Search for the cell housing the specified text and yield its [x, y] center coordinate. 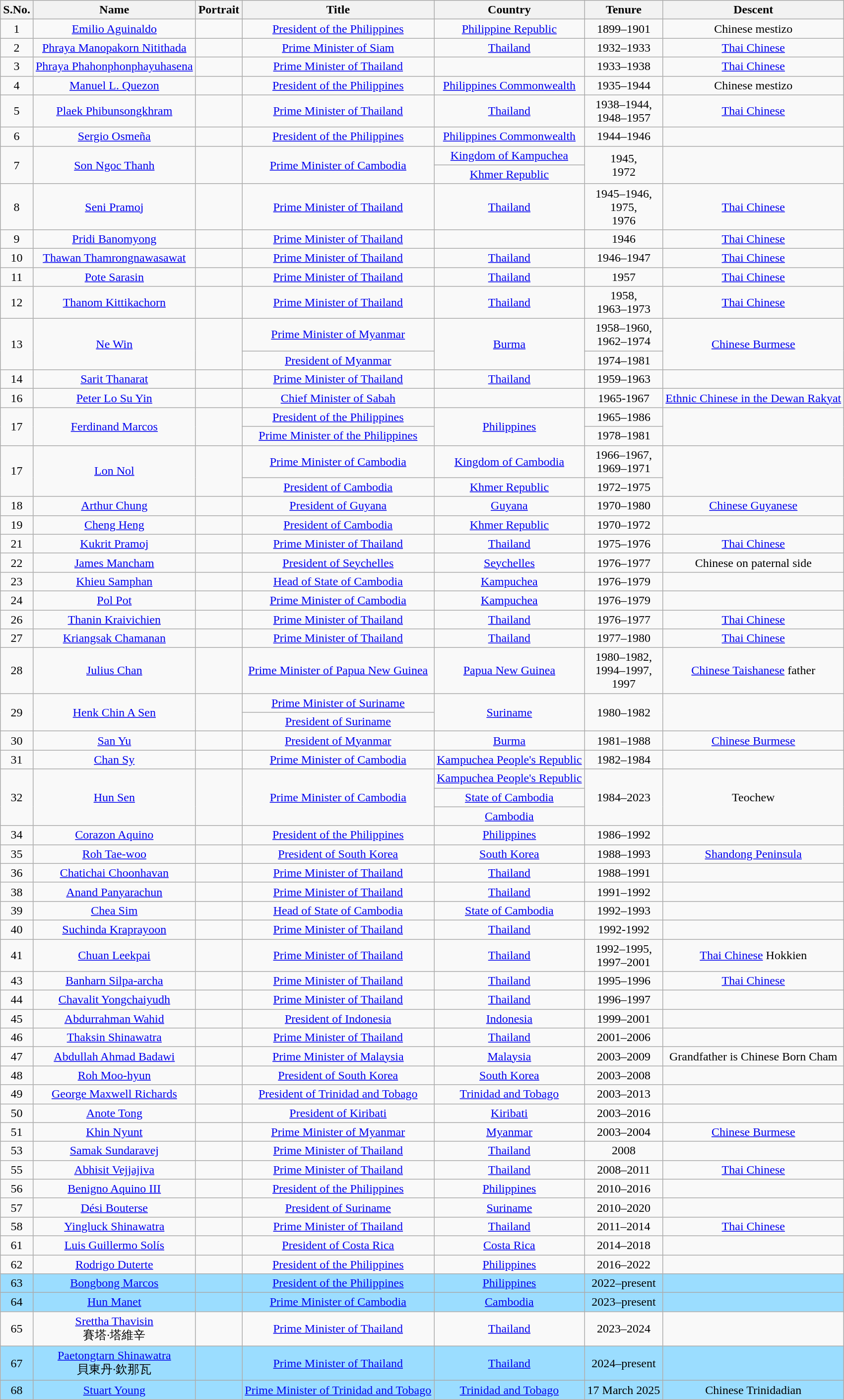
Luis Guillermo Solís [114, 1245]
Kukrit Pramoj [114, 544]
Henk Chin A Sen [114, 712]
Papua New Guinea [509, 671]
President of Trinidad and Tobago [338, 1094]
1986–1992 [624, 835]
2008–2011 [624, 1170]
Pridi Banomyong [114, 239]
Prime Minister of Siam [338, 48]
Title [338, 10]
Hun Manet [114, 1302]
1938–1944,1948–1957 [624, 111]
Anand Panyarachun [114, 892]
Prime Minister of the Philippines [338, 436]
1932–1933 [624, 48]
1935–1944 [624, 85]
Cheng Heng [114, 525]
Bongbong Marcos [114, 1283]
62 [17, 1264]
56 [17, 1189]
Son Ngoc Thanh [114, 165]
Khieu Samphan [114, 581]
16 [17, 398]
Kiribati [509, 1113]
Pol Pot [114, 600]
1974–1981 [624, 360]
Pote Sarasin [114, 277]
2010–2020 [624, 1207]
Phraya Phahonphonphayuhasena [114, 67]
Samak Sundaravej [114, 1151]
24 [17, 600]
44 [17, 1000]
Chea Sim [114, 910]
Khin Nyunt [114, 1132]
Guyana [509, 506]
32 [17, 797]
1980–1982 [624, 712]
Thanin Kraivichien [114, 619]
Sergio Osmeña [114, 137]
57 [17, 1207]
29 [17, 712]
7 [17, 165]
1970–1980 [624, 506]
Kingdom of Kampuchea [509, 155]
S.No. [17, 10]
Shandong Peninsula [753, 854]
Phraya Manopakorn Nitithada [114, 48]
1946–1947 [624, 258]
10 [17, 258]
Thanom Kittikachorn [114, 303]
2003–2008 [624, 1075]
13 [17, 345]
Peter Lo Su Yin [114, 398]
38 [17, 892]
Abhisit Vejjajiva [114, 1170]
1 [17, 29]
1991–1992 [624, 892]
1982–1984 [624, 760]
1945–1946,1975,1976 [624, 207]
1992–1993 [624, 910]
50 [17, 1113]
68 [17, 1390]
Ferdinand Marcos [114, 426]
Benigno Aquino III [114, 1189]
President of Indonesia [338, 1019]
Myanmar [509, 1132]
1977–1980 [624, 638]
34 [17, 835]
Prime Minister of Papua New Guinea [338, 671]
President of Seychelles [338, 562]
23 [17, 581]
Ethnic Chinese in the Dewan Rakyat [753, 398]
Banharn Silpa-archa [114, 981]
1957 [624, 277]
Arthur Chung [114, 506]
35 [17, 854]
9 [17, 239]
53 [17, 1151]
Tenure [624, 10]
1965-1967 [624, 398]
Chavalit Yongchaiyudh [114, 1000]
Prime Minister of Suriname [338, 703]
Abdurrahman Wahid [114, 1019]
14 [17, 379]
Julius Chan [114, 671]
67 [17, 1363]
Costa Rica [509, 1245]
Anote Tong [114, 1113]
1992–1995,1997–2001 [624, 955]
1972–1975 [624, 487]
2003–2016 [624, 1113]
2001–2006 [624, 1038]
Emilio Aguinaldo [114, 29]
46 [17, 1038]
1959–1963 [624, 379]
Corazon Aquino [114, 835]
Sarit Thanarat [114, 379]
Teochew [753, 797]
Kriangsak Chamanan [114, 638]
12 [17, 303]
18 [17, 506]
Yingluck Shinawatra [114, 1226]
63 [17, 1283]
Chinese Trinidadian [753, 1390]
1970–1972 [624, 525]
1933–1938 [624, 67]
28 [17, 671]
8 [17, 207]
39 [17, 910]
Thawan Thamrongnawasawat [114, 258]
36 [17, 873]
2011–2014 [624, 1226]
Srettha Thavisin賽塔·塔維辛 [114, 1329]
11 [17, 277]
58 [17, 1226]
Descent [753, 10]
2003–2013 [624, 1094]
27 [17, 638]
47 [17, 1056]
1988–1991 [624, 873]
2014–2018 [624, 1245]
1965–1986 [624, 417]
1945,1972 [624, 165]
Thai Chinese Hokkien [753, 955]
2023–present [624, 1302]
48 [17, 1075]
Chan Sy [114, 760]
41 [17, 955]
5 [17, 111]
17 March 2025 [624, 1390]
64 [17, 1302]
Chinese on paternal side [753, 562]
James Mancham [114, 562]
4 [17, 85]
1992-1992 [624, 929]
Paetongtarn Shinawatra貝東丹·欽那瓦 [114, 1363]
Dési Bouterse [114, 1207]
Grandfather is Chinese Born Cham [753, 1056]
21 [17, 544]
1946 [624, 239]
Prime Minister of Trinidad and Tobago [338, 1390]
Rodrigo Duterte [114, 1264]
Prime Minister of Malaysia [338, 1056]
1988–1993 [624, 854]
2022–present [624, 1283]
Hun Sen [114, 797]
1944–1946 [624, 137]
43 [17, 981]
Country [509, 10]
Philippine Republic [509, 29]
Manuel L. Quezon [114, 85]
1995–1996 [624, 981]
19 [17, 525]
1980–1982,1994–1997,1997 [624, 671]
2016–2022 [624, 1264]
Chinese Guyanese [753, 506]
1996–1997 [624, 1000]
1958,1963–1973 [624, 303]
45 [17, 1019]
1958–1960,1962–1974 [624, 335]
President of Guyana [338, 506]
31 [17, 760]
Portrait [219, 10]
2023–2024 [624, 1329]
55 [17, 1170]
1975–1976 [624, 544]
2010–2016 [624, 1189]
6 [17, 137]
61 [17, 1245]
2008 [624, 1151]
Stuart Young [114, 1390]
San Yu [114, 741]
49 [17, 1094]
President of Costa Rica [338, 1245]
1978–1981 [624, 436]
40 [17, 929]
51 [17, 1132]
Seni Pramoj [114, 207]
Chief Minister of Sabah [338, 398]
Chatichai Choonhavan [114, 873]
1966–1967,1969–1971 [624, 462]
Seychelles [509, 562]
Roh Tae-woo [114, 854]
1981–1988 [624, 741]
Chuan Leekpai [114, 955]
2 [17, 48]
Indonesia [509, 1019]
1899–1901 [624, 29]
Lon Nol [114, 471]
2003–2004 [624, 1132]
George Maxwell Richards [114, 1094]
1984–2023 [624, 797]
2024–present [624, 1363]
2003–2009 [624, 1056]
Kingdom of Cambodia [509, 462]
30 [17, 741]
Plaek Phibunsongkhram [114, 111]
Suchinda Kraprayoon [114, 929]
Malaysia [509, 1056]
26 [17, 619]
22 [17, 562]
Thaksin Shinawatra [114, 1038]
65 [17, 1329]
President of Kiribati [338, 1113]
3 [17, 67]
Ne Win [114, 345]
Abdullah Ahmad Badawi [114, 1056]
Name [114, 10]
Roh Moo-hyun [114, 1075]
Chinese Taishanese father [753, 671]
1999–2001 [624, 1019]
